Pinpoint the cell where the given text exists, returning its (X, Y) midpoint coordinate. 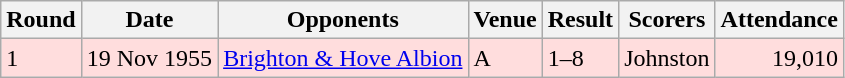
Result (580, 20)
Opponents (343, 20)
Brighton & Hove Albion (343, 58)
Date (149, 20)
A (505, 58)
1–8 (580, 58)
Venue (505, 20)
1 (41, 58)
Attendance (779, 20)
Round (41, 20)
Scorers (667, 20)
19,010 (779, 58)
Johnston (667, 58)
19 Nov 1955 (149, 58)
